Extract the [x, y] coordinate from the center of the cell holding the provided text.  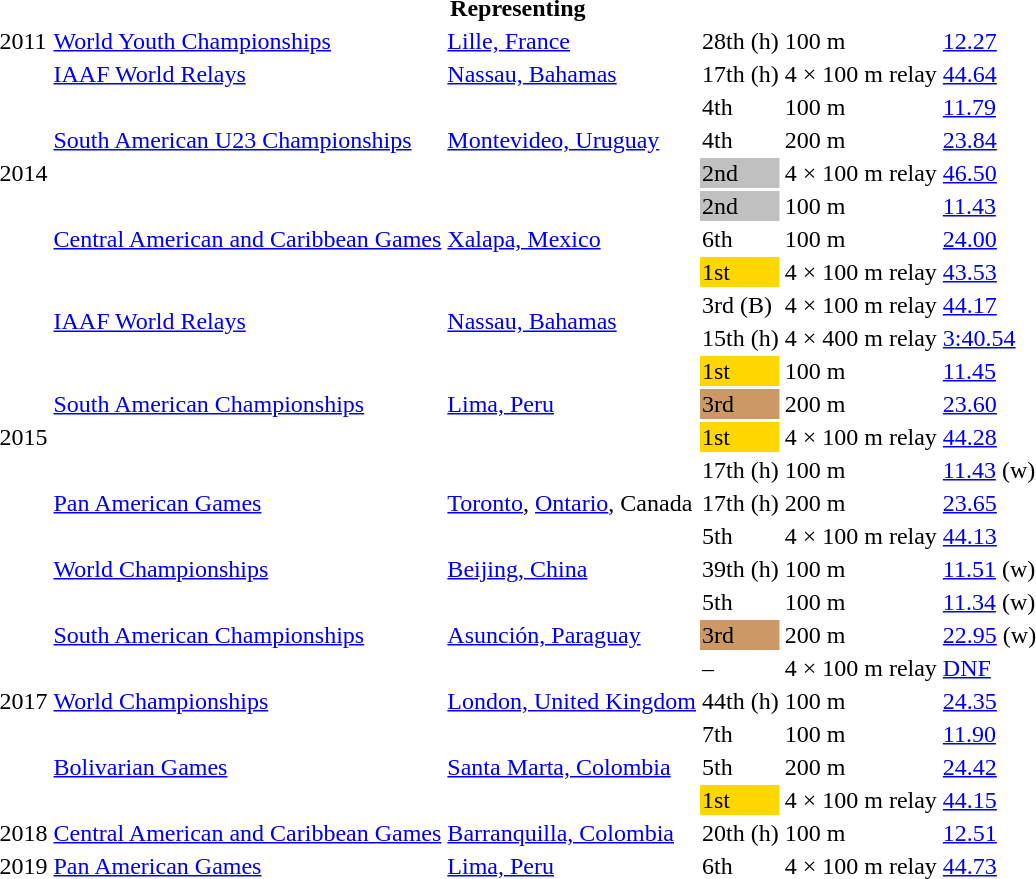
6th [741, 239]
Bolivarian Games [248, 767]
Barranquilla, Colombia [572, 833]
Toronto, Ontario, Canada [572, 503]
Lima, Peru [572, 404]
London, United Kingdom [572, 701]
Xalapa, Mexico [572, 239]
44th (h) [741, 701]
World Youth Championships [248, 41]
Pan American Games [248, 503]
Lille, France [572, 41]
28th (h) [741, 41]
20th (h) [741, 833]
Beijing, China [572, 569]
Asunción, Paraguay [572, 635]
4 × 400 m relay [860, 338]
3rd (B) [741, 305]
15th (h) [741, 338]
Santa Marta, Colombia [572, 767]
– [741, 668]
South American U23 Championships [248, 140]
Montevideo, Uruguay [572, 140]
39th (h) [741, 569]
7th [741, 734]
